Pinpoint the cell where the given text exists, returning its [X, Y] midpoint coordinate. 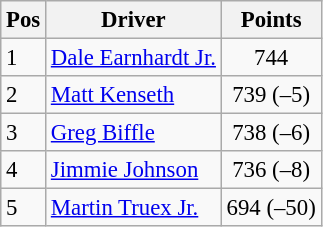
744 [271, 58]
Matt Kenseth [134, 95]
1 [24, 58]
5 [24, 208]
Jimmie Johnson [134, 170]
739 (–5) [271, 95]
738 (–6) [271, 133]
Driver [134, 20]
Dale Earnhardt Jr. [134, 58]
4 [24, 170]
Points [271, 20]
3 [24, 133]
736 (–8) [271, 170]
694 (–50) [271, 208]
Martin Truex Jr. [134, 208]
Pos [24, 20]
Greg Biffle [134, 133]
2 [24, 95]
